Scan for the cell matching the given text and deliver its [X, Y] coordinate at center. 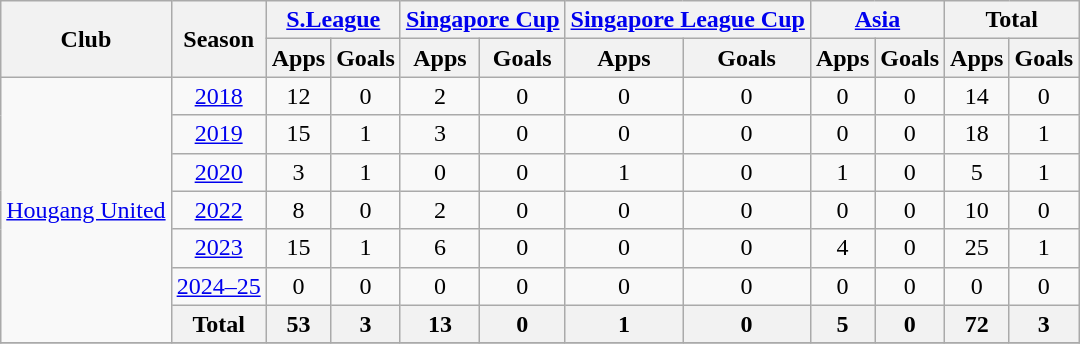
2019 [218, 134]
6 [440, 248]
2020 [218, 172]
2022 [218, 210]
18 [977, 134]
Asia [877, 20]
2024–25 [218, 286]
25 [977, 248]
13 [440, 324]
8 [298, 210]
Club [86, 39]
Hougang United [86, 210]
2023 [218, 248]
2018 [218, 96]
72 [977, 324]
4 [842, 248]
Season [218, 39]
Singapore Cup [482, 20]
12 [298, 96]
S.League [333, 20]
10 [977, 210]
Singapore League Cup [688, 20]
14 [977, 96]
53 [298, 324]
